Pinpoint the cell where the given text exists, returning its [x, y] midpoint coordinate. 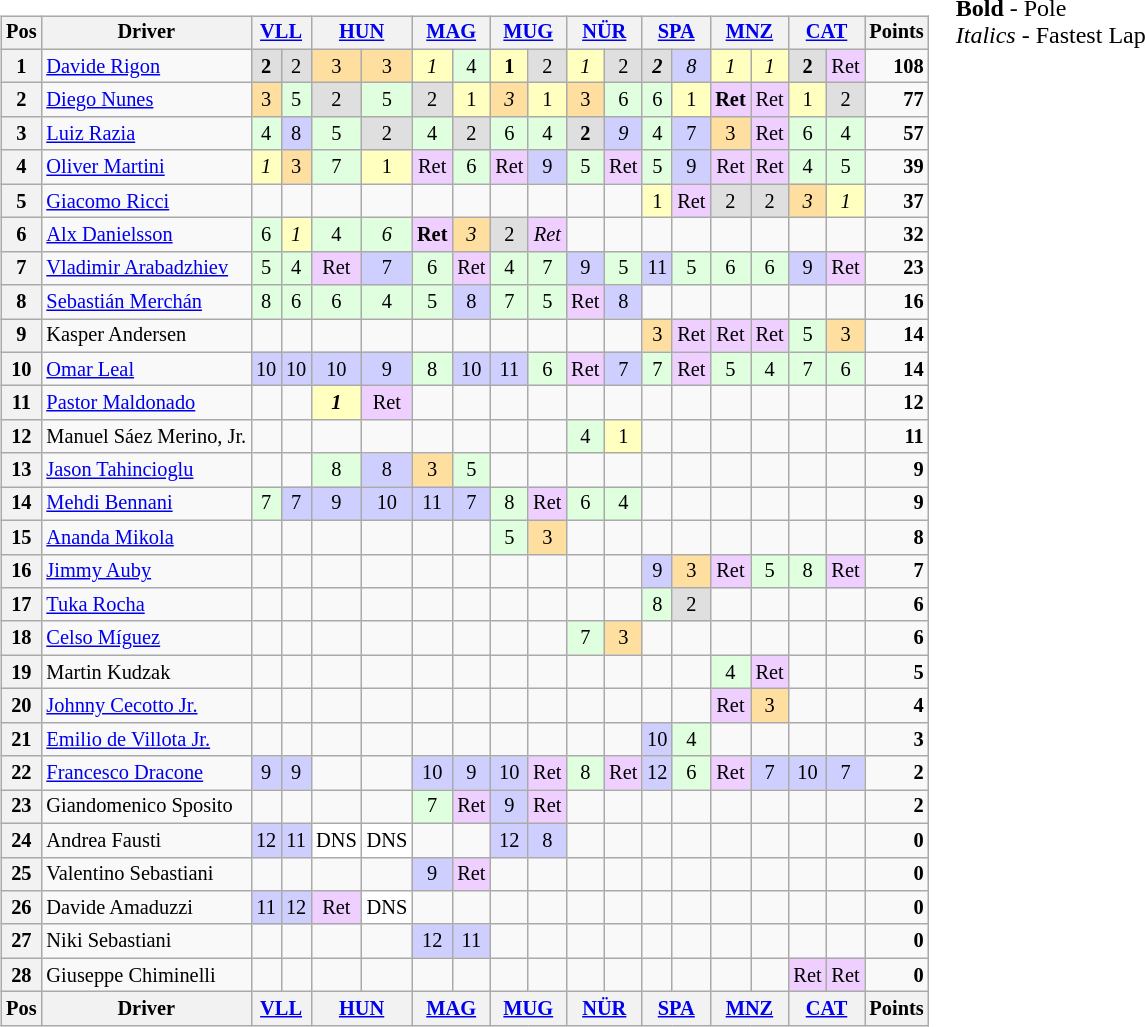
37 [897, 201]
26 [21, 908]
Pastor Maldonado [146, 403]
27 [21, 941]
108 [897, 66]
Niki Sebastiani [146, 941]
Jimmy Auby [146, 571]
20 [21, 706]
28 [21, 975]
57 [897, 134]
77 [897, 100]
Omar Leal [146, 369]
Davide Amaduzzi [146, 908]
Luiz Razia [146, 134]
Andrea Fausti [146, 840]
17 [21, 605]
32 [897, 235]
Oliver Martini [146, 167]
21 [21, 739]
15 [21, 537]
19 [21, 672]
Celso Míguez [146, 638]
Vladimir Arabadzhiev [146, 268]
Kasper Andersen [146, 336]
18 [21, 638]
Johnny Cecotto Jr. [146, 706]
Martin Kudzak [146, 672]
39 [897, 167]
Sebastián Merchán [146, 302]
Giuseppe Chiminelli [146, 975]
Ananda Mikola [146, 537]
Davide Rigon [146, 66]
Diego Nunes [146, 100]
Giandomenico Sposito [146, 807]
Alx Danielsson [146, 235]
13 [21, 470]
25 [21, 874]
Emilio de Villota Jr. [146, 739]
Mehdi Bennani [146, 504]
Jason Tahincioglu [146, 470]
Valentino Sebastiani [146, 874]
22 [21, 773]
Tuka Rocha [146, 605]
Giacomo Ricci [146, 201]
Francesco Dracone [146, 773]
Manuel Sáez Merino, Jr. [146, 437]
24 [21, 840]
